From the cell containing the given text, extract its center point as [x, y] coordinate. 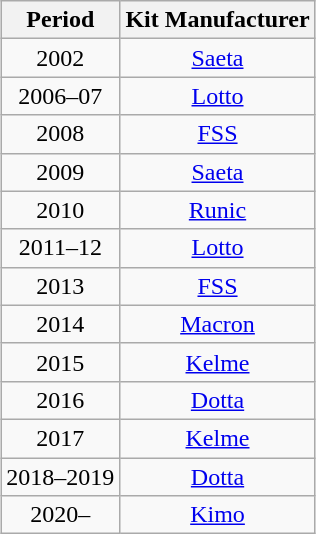
2009 [60, 172]
2008 [60, 134]
Macron [218, 324]
2006–07 [60, 96]
2013 [60, 286]
2014 [60, 324]
2015 [60, 362]
2016 [60, 400]
2018–2019 [60, 477]
Kimo [218, 515]
Runic [218, 210]
2010 [60, 210]
Kit Manufacturer [218, 20]
2002 [60, 58]
Period [60, 20]
2020– [60, 515]
2017 [60, 438]
2011–12 [60, 248]
